Output the (x, y) coordinate of the center of the cell containing the given text.  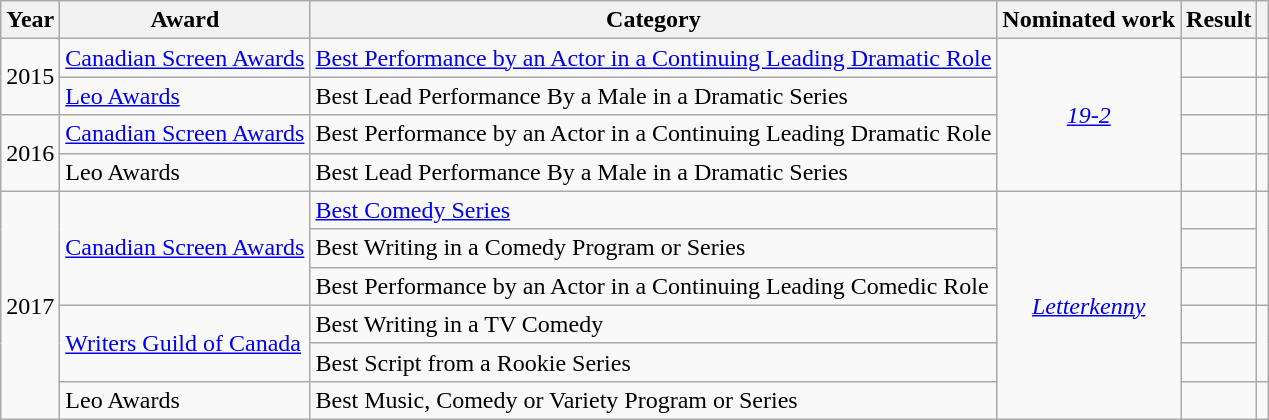
Best Performance by an Actor in a Continuing Leading Comedic Role (654, 286)
Letterkenny (1089, 305)
Year (30, 20)
Best Writing in a Comedy Program or Series (654, 248)
2016 (30, 153)
Category (654, 20)
Writers Guild of Canada (185, 343)
Best Script from a Rookie Series (654, 362)
Award (185, 20)
2017 (30, 305)
2015 (30, 77)
Best Comedy Series (654, 210)
Best Music, Comedy or Variety Program or Series (654, 400)
Best Writing in a TV Comedy (654, 324)
Result (1219, 20)
Nominated work (1089, 20)
19-2 (1089, 115)
